Provide the [X, Y] coordinate of the cell's center where the given text is located.  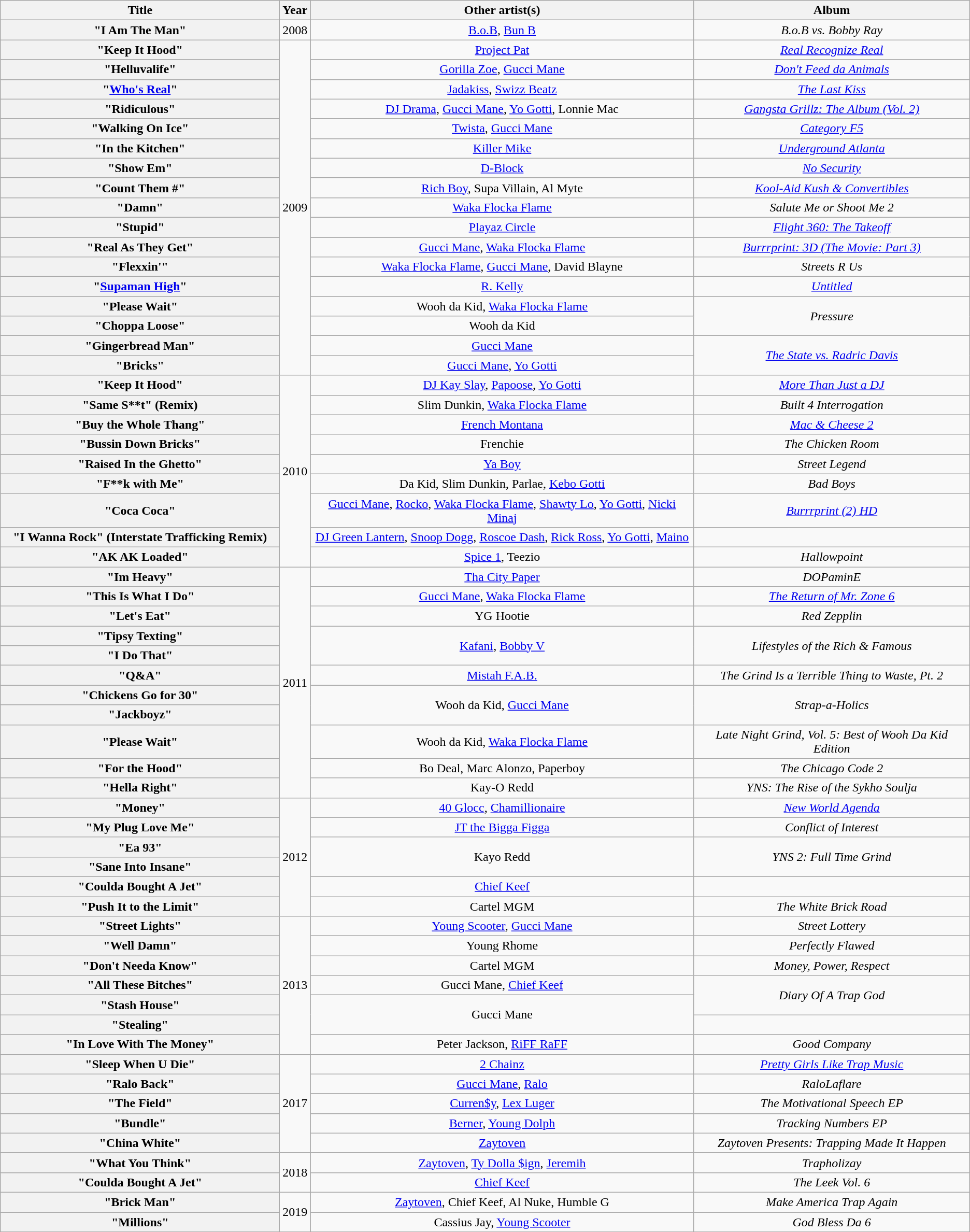
"Brick Man" [140, 1202]
Ya Boy [502, 464]
DJ Kay Slay, Papoose, Yo Gotti [502, 385]
"Sane Into Insane" [140, 867]
Pressure [832, 316]
"Stealing" [140, 1025]
"Gingerbread Man" [140, 346]
Gucci Mane, Ralo [502, 1084]
"Bundle" [140, 1123]
Frenchie [502, 444]
Conflict of Interest [832, 827]
"Who's Real" [140, 89]
The Return of Mr. Zone 6 [832, 597]
Young Scooter, Gucci Mane [502, 926]
Year [295, 10]
2010 [295, 471]
Kool-Aid Kush & Convertibles [832, 188]
"Tipsy Texting" [140, 636]
Gucci Mane, Chief Keef [502, 985]
"Q&A" [140, 675]
Bad Boys [832, 484]
"I Am The Man" [140, 30]
Bo Deal, Marc Alonzo, Paperboy [502, 768]
"Stash House" [140, 1005]
R. Kelly [502, 287]
2009 [295, 207]
YNS 2: Full Time Grind [832, 857]
"Real As They Get" [140, 247]
Album [832, 10]
Flight 360: The Takeoff [832, 227]
"What You Think" [140, 1163]
"Count Them #" [140, 188]
2 Chainz [502, 1064]
"Ralo Back" [140, 1084]
The Chicken Room [832, 444]
DJ Drama, Gucci Mane, Yo Gotti, Lonnie Mac [502, 109]
"Hella Right" [140, 788]
Trapholizay [832, 1163]
Waka Flocka Flame [502, 207]
Mistah F.A.B. [502, 675]
"Jackboyz" [140, 715]
The Motivational Speech EP [832, 1103]
The Grind Is a Terrible Thing to Waste, Pt. 2 [832, 675]
The State vs. Radric Davis [832, 356]
"Flexxin'" [140, 267]
Slim Dunkin, Waka Flocka Flame [502, 405]
"Street Lights" [140, 926]
Other artist(s) [502, 10]
Cassius Jay, Young Scooter [502, 1222]
Mac & Cheese 2 [832, 424]
"Same S**t" (Remix) [140, 405]
Zaytoven Presents: Trapping Made It Happen [832, 1143]
"Choppa Loose" [140, 326]
"In the Kitchen" [140, 148]
Jadakiss, Swizz Beatz [502, 89]
Perfectly Flawed [832, 946]
"I Do That" [140, 656]
"Don't Needa Know" [140, 966]
2013 [295, 985]
"This Is What I Do" [140, 597]
"Millions" [140, 1222]
Street Lottery [832, 926]
The Last Kiss [832, 89]
Don't Feed da Animals [832, 69]
"My Plug Love Me" [140, 827]
God Bless Da 6 [832, 1222]
New World Agenda [832, 808]
"Ea 93" [140, 847]
Underground Atlanta [832, 148]
"For the Hood" [140, 768]
The Chicago Code 2 [832, 768]
Wooh da Kid, Gucci Mane [502, 705]
Category F5 [832, 129]
Late Night Grind, Vol. 5: Best of Wooh Da Kid Edition [832, 741]
Gucci Mane, Yo Gotti [502, 365]
Zaytoven, Chief Keef, Al Nuke, Humble G [502, 1202]
JT the Bigga Figga [502, 827]
"All These Bitches" [140, 985]
Real Recognize Real [832, 50]
Project Pat [502, 50]
2011 [295, 683]
Gorilla Zoe, Gucci Mane [502, 69]
Kayo Redd [502, 857]
2019 [295, 1212]
RaloLaflare [832, 1084]
"Helluvalife" [140, 69]
"Supaman High" [140, 287]
The White Brick Road [832, 907]
"F**k with Me" [140, 484]
"China White" [140, 1143]
Lifestyles of the Rich & Famous [832, 646]
Playaz Circle [502, 227]
"Bricks" [140, 365]
Diary Of A Trap God [832, 995]
Berner, Young Dolph [502, 1123]
"Show Em" [140, 168]
"Let's Eat" [140, 616]
Strap-a-Holics [832, 705]
"AK AK Loaded" [140, 557]
"The Field" [140, 1103]
Wooh da Kid [502, 326]
Da Kid, Slim Dunkin, Parlae, Kebo Gotti [502, 484]
Young Rhome [502, 946]
2012 [295, 857]
2018 [295, 1172]
D-Block [502, 168]
Good Company [832, 1044]
Zaytoven [502, 1143]
Burrrprint (2) HD [832, 510]
YNS: The Rise of the Sykho Soulja [832, 788]
2017 [295, 1103]
Streets R Us [832, 267]
Peter Jackson, RiFF RaFF [502, 1044]
Burrrprint: 3D (The Movie: Part 3) [832, 247]
Money, Power, Respect [832, 966]
Pretty Girls Like Trap Music [832, 1064]
Hallowpoint [832, 557]
Curren$y, Lex Luger [502, 1103]
No Security [832, 168]
"Coca Coca" [140, 510]
Gucci Mane, Rocko, Waka Flocka Flame, Shawty Lo, Yo Gotti, Nicki Minaj [502, 510]
Tha City Paper [502, 577]
Untitled [832, 287]
"Push It to the Limit" [140, 907]
Kafani, Bobby V [502, 646]
"Ridiculous" [140, 109]
Killer Mike [502, 148]
Waka Flocka Flame, Gucci Mane, David Blayne [502, 267]
Street Legend [832, 464]
Rich Boy, Supa Villain, Al Myte [502, 188]
The Leek Vol. 6 [832, 1182]
Red Zepplin [832, 616]
2008 [295, 30]
"Sleep When U Die" [140, 1064]
"Stupid" [140, 227]
French Montana [502, 424]
DOPaminE [832, 577]
"Money" [140, 808]
"In Love With The Money" [140, 1044]
"Walking On Ice" [140, 129]
"Im Heavy" [140, 577]
Title [140, 10]
Salute Me or Shoot Me 2 [832, 207]
Zaytoven, Ty Dolla $ign, Jeremih [502, 1163]
B.o.B vs. Bobby Ray [832, 30]
"Raised In the Ghetto" [140, 464]
"Chickens Go for 30" [140, 695]
"Bussin Down Bricks" [140, 444]
Make America Trap Again [832, 1202]
Gangsta Grillz: The Album (Vol. 2) [832, 109]
YG Hootie [502, 616]
DJ Green Lantern, Snoop Dogg, Roscoe Dash, Rick Ross, Yo Gotti, Maino [502, 537]
Built 4 Interrogation [832, 405]
Tracking Numbers EP [832, 1123]
Kay-O Redd [502, 788]
B.o.B, Bun B [502, 30]
More Than Just a DJ [832, 385]
"Damn" [140, 207]
Twista, Gucci Mane [502, 129]
Spice 1, Teezio [502, 557]
40 Glocc, Chamillionaire [502, 808]
"I Wanna Rock" (Interstate Trafficking Remix) [140, 537]
"Well Damn" [140, 946]
"Buy the Whole Thang" [140, 424]
